Return [x, y] of the center of cell containing provided text 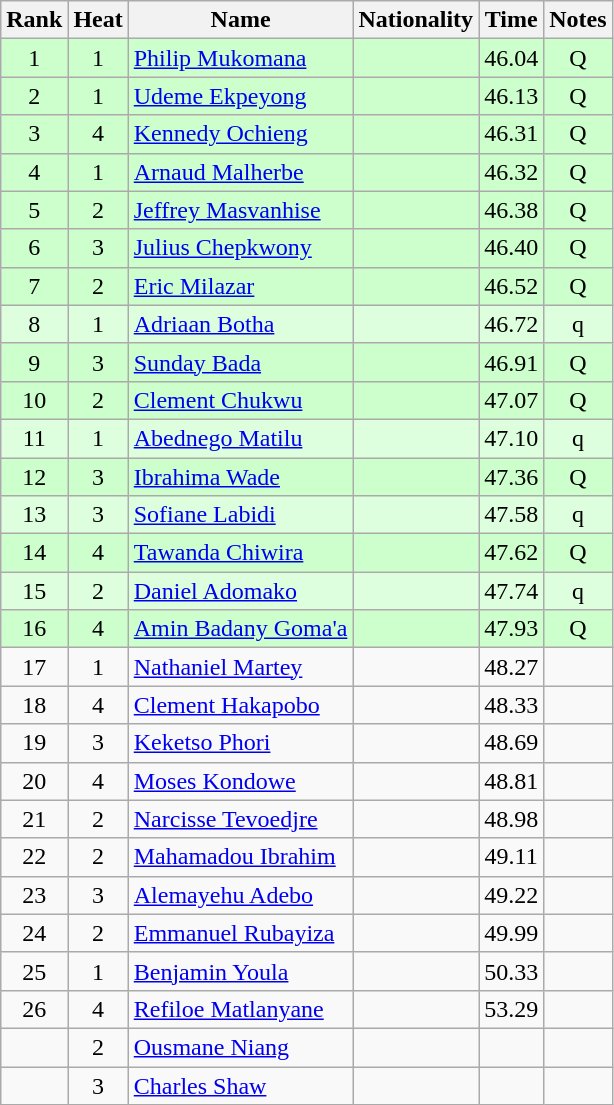
47.07 [512, 400]
46.04 [512, 58]
47.62 [512, 553]
Kennedy Ochieng [240, 134]
47.36 [512, 477]
26 [34, 1009]
Heat [98, 20]
13 [34, 515]
47.10 [512, 438]
10 [34, 400]
18 [34, 705]
Emmanuel Rubayiza [240, 933]
46.13 [512, 96]
46.38 [512, 210]
Time [512, 20]
48.98 [512, 819]
Narcisse Tevoedjre [240, 819]
46.52 [512, 286]
25 [34, 971]
14 [34, 553]
48.33 [512, 705]
Abednego Matilu [240, 438]
19 [34, 743]
Alemayehu Adebo [240, 895]
49.99 [512, 933]
Keketso Phori [240, 743]
12 [34, 477]
50.33 [512, 971]
9 [34, 362]
Nationality [416, 20]
16 [34, 629]
23 [34, 895]
Moses Kondowe [240, 781]
Charles Shaw [240, 1085]
24 [34, 933]
46.91 [512, 362]
48.69 [512, 743]
Rank [34, 20]
47.58 [512, 515]
15 [34, 591]
Mahamadou Ibrahim [240, 857]
5 [34, 210]
49.22 [512, 895]
21 [34, 819]
Clement Chukwu [240, 400]
53.29 [512, 1009]
11 [34, 438]
Arnaud Malherbe [240, 172]
48.81 [512, 781]
6 [34, 248]
46.31 [512, 134]
48.27 [512, 667]
Ousmane Niang [240, 1047]
Amin Badany Goma'a [240, 629]
20 [34, 781]
Jeffrey Masvanhise [240, 210]
Clement Hakapobo [240, 705]
Philip Mukomana [240, 58]
17 [34, 667]
46.32 [512, 172]
Eric Milazar [240, 286]
22 [34, 857]
Udeme Ekpeyong [240, 96]
Ibrahima Wade [240, 477]
7 [34, 286]
Julius Chepkwony [240, 248]
47.93 [512, 629]
Daniel Adomako [240, 591]
Tawanda Chiwira [240, 553]
Adriaan Botha [240, 324]
Name [240, 20]
Notes [578, 20]
46.40 [512, 248]
47.74 [512, 591]
Benjamin Youla [240, 971]
46.72 [512, 324]
8 [34, 324]
Sofiane Labidi [240, 515]
Nathaniel Martey [240, 667]
Refiloe Matlanyane [240, 1009]
49.11 [512, 857]
Sunday Bada [240, 362]
